For the text-containing cell, return its midpoint in (X, Y) coordinate format. 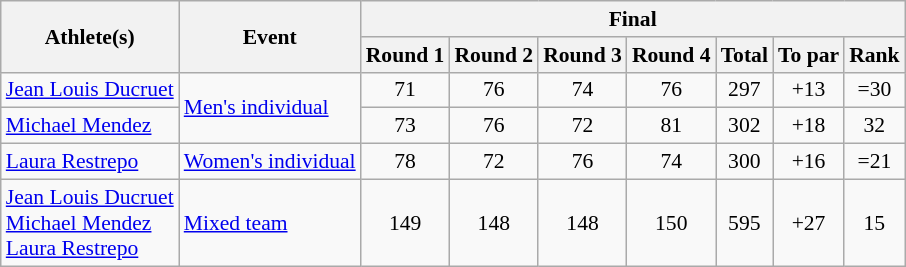
+16 (808, 162)
150 (672, 222)
Athlete(s) (90, 36)
=21 (874, 162)
Round 3 (582, 55)
32 (874, 126)
Men's individual (270, 108)
15 (874, 222)
Mixed team (270, 222)
Women's individual (270, 162)
149 (406, 222)
81 (672, 126)
73 (406, 126)
Jean Louis Ducruet (90, 90)
302 (744, 126)
+27 (808, 222)
=30 (874, 90)
Round 1 (406, 55)
595 (744, 222)
Round 2 (494, 55)
Event (270, 36)
Laura Restrepo (90, 162)
+13 (808, 90)
300 (744, 162)
Jean Louis DucruetMichael MendezLaura Restrepo (90, 222)
Rank (874, 55)
To par (808, 55)
+18 (808, 126)
78 (406, 162)
Round 4 (672, 55)
297 (744, 90)
Total (744, 55)
Final (633, 19)
Michael Mendez (90, 126)
71 (406, 90)
